Provide the (X, Y) coordinate of the cell's center where the given text is located.  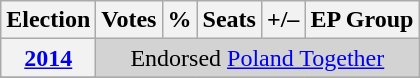
Election (48, 20)
EP Group (362, 20)
Endorsed Poland Together (258, 58)
% (180, 20)
Seats (229, 20)
2014 (48, 58)
Votes (129, 20)
+/– (282, 20)
